Extract the (X, Y) coordinate from the center of the cell holding the provided text.  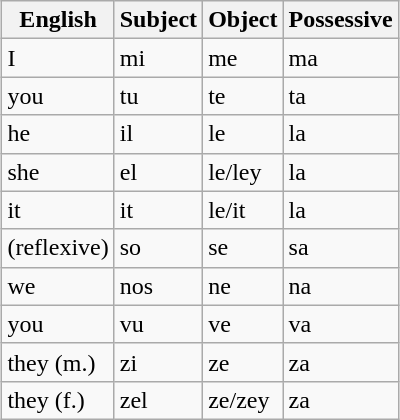
el (158, 172)
Object (243, 20)
me (243, 58)
ze/zey (243, 400)
va (340, 324)
se (243, 248)
il (158, 134)
they (f.) (58, 400)
they (m.) (58, 362)
Possessive (340, 20)
na (340, 286)
nos (158, 286)
English (58, 20)
I (58, 58)
she (58, 172)
(reflexive) (58, 248)
ze (243, 362)
tu (158, 96)
le/ley (243, 172)
vu (158, 324)
ne (243, 286)
Subject (158, 20)
we (58, 286)
zi (158, 362)
ve (243, 324)
te (243, 96)
le/it (243, 210)
zel (158, 400)
mi (158, 58)
he (58, 134)
ma (340, 58)
sa (340, 248)
so (158, 248)
ta (340, 96)
le (243, 134)
